Determine the [x, y] coordinate at the center of the cell enclosing the given text.  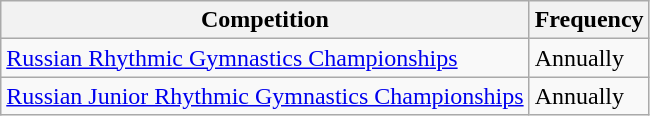
Russian Junior Rhythmic Gymnastics Championships [265, 96]
Competition [265, 20]
Frequency [589, 20]
Russian Rhythmic Gymnastics Championships [265, 58]
